Return the [x, y] coordinate for the center point of the cell that contains the specified text.  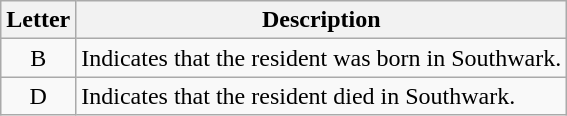
D [38, 96]
Indicates that the resident died in Southwark. [322, 96]
Letter [38, 20]
Indicates that the resident was born in Southwark. [322, 58]
B [38, 58]
Description [322, 20]
